Search for the cell housing the specified text and yield its (X, Y) center coordinate. 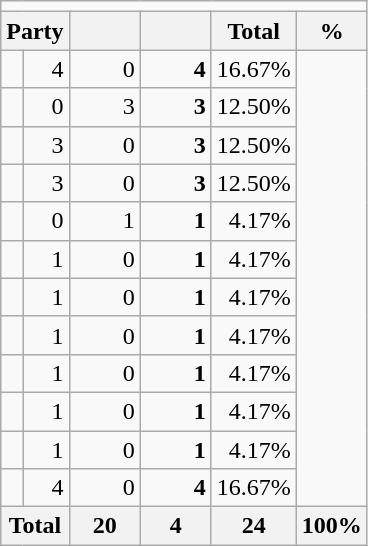
Party (35, 31)
20 (104, 526)
% (332, 31)
100% (332, 526)
24 (254, 526)
